Output the [x, y] coordinate of the center of the cell containing the given text.  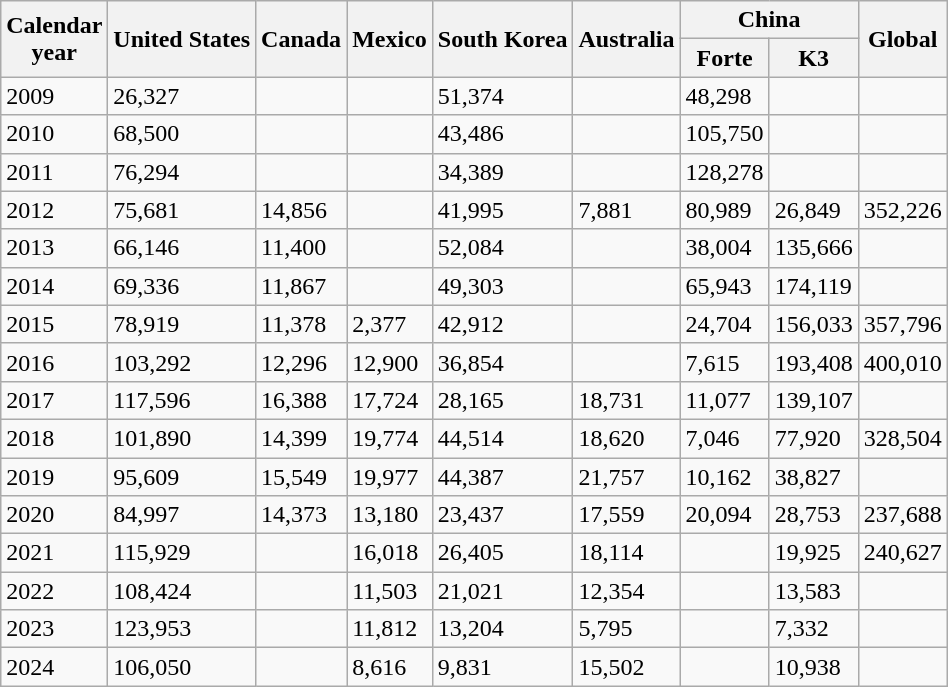
12,354 [626, 591]
101,890 [182, 438]
95,609 [182, 477]
16,018 [390, 553]
34,389 [502, 172]
105,750 [724, 134]
16,388 [302, 400]
2016 [54, 362]
28,165 [502, 400]
26,849 [814, 210]
106,050 [182, 667]
41,995 [502, 210]
65,943 [724, 286]
38,827 [814, 477]
128,278 [724, 172]
Forte [724, 58]
2019 [54, 477]
2010 [54, 134]
42,912 [502, 324]
123,953 [182, 629]
2012 [54, 210]
23,437 [502, 515]
19,774 [390, 438]
77,920 [814, 438]
2017 [54, 400]
South Korea [502, 39]
2009 [54, 96]
44,514 [502, 438]
193,408 [814, 362]
11,077 [724, 400]
2020 [54, 515]
48,298 [724, 96]
19,925 [814, 553]
400,010 [902, 362]
115,929 [182, 553]
11,400 [302, 248]
352,226 [902, 210]
237,688 [902, 515]
2022 [54, 591]
K3 [814, 58]
18,620 [626, 438]
10,162 [724, 477]
174,119 [814, 286]
117,596 [182, 400]
7,046 [724, 438]
2014 [54, 286]
Calendaryear [54, 39]
12,900 [390, 362]
78,919 [182, 324]
328,504 [902, 438]
15,549 [302, 477]
11,378 [302, 324]
2011 [54, 172]
156,033 [814, 324]
69,336 [182, 286]
7,332 [814, 629]
Global [902, 39]
13,180 [390, 515]
240,627 [902, 553]
38,004 [724, 248]
76,294 [182, 172]
Mexico [390, 39]
66,146 [182, 248]
26,327 [182, 96]
China [769, 20]
52,084 [502, 248]
18,114 [626, 553]
15,502 [626, 667]
51,374 [502, 96]
80,989 [724, 210]
20,094 [724, 515]
17,724 [390, 400]
21,021 [502, 591]
68,500 [182, 134]
26,405 [502, 553]
2013 [54, 248]
14,856 [302, 210]
84,997 [182, 515]
7,615 [724, 362]
2021 [54, 553]
24,704 [724, 324]
5,795 [626, 629]
13,204 [502, 629]
108,424 [182, 591]
11,867 [302, 286]
14,373 [302, 515]
103,292 [182, 362]
12,296 [302, 362]
2023 [54, 629]
11,503 [390, 591]
2,377 [390, 324]
Australia [626, 39]
9,831 [502, 667]
135,666 [814, 248]
49,303 [502, 286]
United States [182, 39]
43,486 [502, 134]
18,731 [626, 400]
357,796 [902, 324]
Canada [302, 39]
8,616 [390, 667]
21,757 [626, 477]
13,583 [814, 591]
139,107 [814, 400]
7,881 [626, 210]
14,399 [302, 438]
17,559 [626, 515]
36,854 [502, 362]
2018 [54, 438]
19,977 [390, 477]
2015 [54, 324]
28,753 [814, 515]
11,812 [390, 629]
10,938 [814, 667]
44,387 [502, 477]
75,681 [182, 210]
2024 [54, 667]
